Return the (X, Y) coordinate for the center point of the cell that contains the specified text.  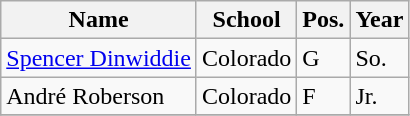
Name (99, 20)
School (246, 20)
Year (380, 20)
Pos. (324, 20)
G (324, 58)
Spencer Dinwiddie (99, 58)
Jr. (380, 96)
So. (380, 58)
André Roberson (99, 96)
F (324, 96)
